Detect which cell encompasses the target text, then output its [x, y] center coordinate. 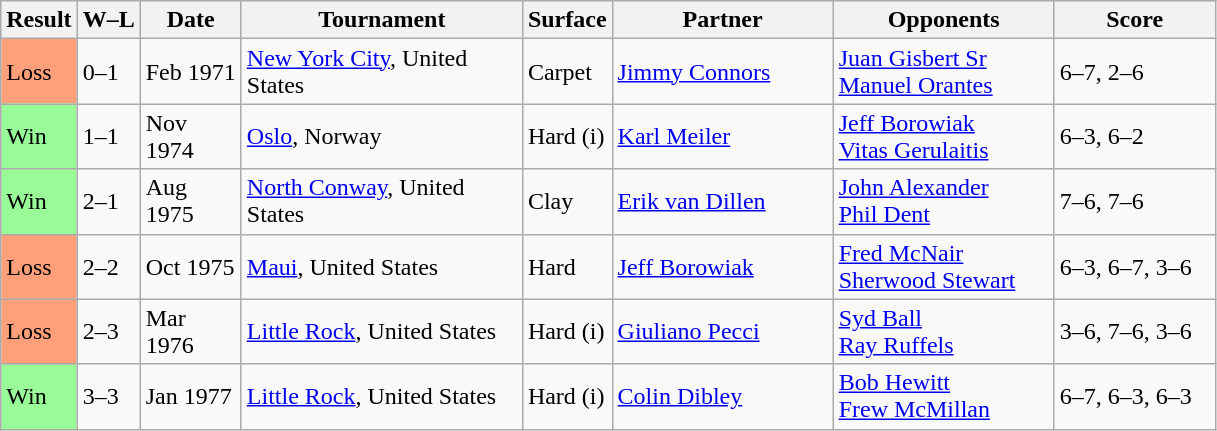
Partner [722, 20]
Juan Gisbert Sr Manuel Orantes [944, 72]
Syd Ball Ray Ruffels [944, 332]
New York City, United States [382, 72]
Maui, United States [382, 266]
John Alexander Phil Dent [944, 202]
2–2 [108, 266]
Bob Hewitt Frew McMillan [944, 396]
Mar 1976 [190, 332]
Result [39, 20]
Oct 1975 [190, 266]
1–1 [108, 136]
6–7, 2–6 [1134, 72]
6–7, 6–3, 6–3 [1134, 396]
2–1 [108, 202]
Erik van Dillen [722, 202]
Date [190, 20]
Carpet [567, 72]
Jimmy Connors [722, 72]
W–L [108, 20]
7–6, 7–6 [1134, 202]
North Conway, United States [382, 202]
Aug 1975 [190, 202]
Nov 1974 [190, 136]
0–1 [108, 72]
6–3, 6–2 [1134, 136]
Feb 1971 [190, 72]
Clay [567, 202]
Oslo, Norway [382, 136]
3–6, 7–6, 3–6 [1134, 332]
Fred McNair Sherwood Stewart [944, 266]
Giuliano Pecci [722, 332]
Colin Dibley [722, 396]
3–3 [108, 396]
Tournament [382, 20]
Jeff Borowiak [722, 266]
Hard [567, 266]
Opponents [944, 20]
Karl Meiler [722, 136]
6–3, 6–7, 3–6 [1134, 266]
2–3 [108, 332]
Score [1134, 20]
Surface [567, 20]
Jan 1977 [190, 396]
Jeff Borowiak Vitas Gerulaitis [944, 136]
